For the text-containing cell, return its midpoint in (x, y) coordinate format. 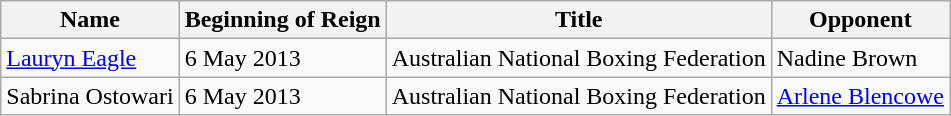
Sabrina Ostowari (90, 96)
Beginning of Reign (282, 20)
Title (578, 20)
Lauryn Eagle (90, 58)
Arlene Blencowe (860, 96)
Nadine Brown (860, 58)
Opponent (860, 20)
Name (90, 20)
